Output the [X, Y] coordinate of the center of the cell containing the given text.  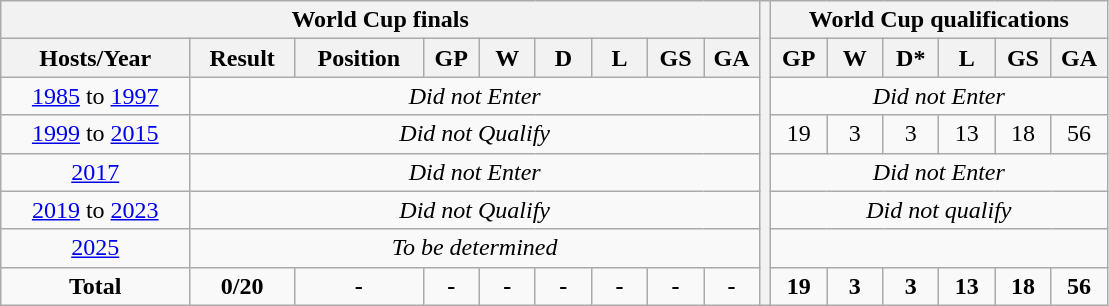
World Cup qualifications [939, 20]
Hosts/Year [96, 58]
Total [96, 286]
Result [242, 58]
2025 [96, 248]
World Cup finals [380, 20]
To be determined [475, 248]
Position [360, 58]
Did not qualify [939, 210]
2019 to 2023 [96, 210]
1985 to 1997 [96, 96]
D* [911, 58]
2017 [96, 172]
0/20 [242, 286]
1999 to 2015 [96, 134]
D [563, 58]
